From the cell containing the given text, extract its center point as (X, Y) coordinate. 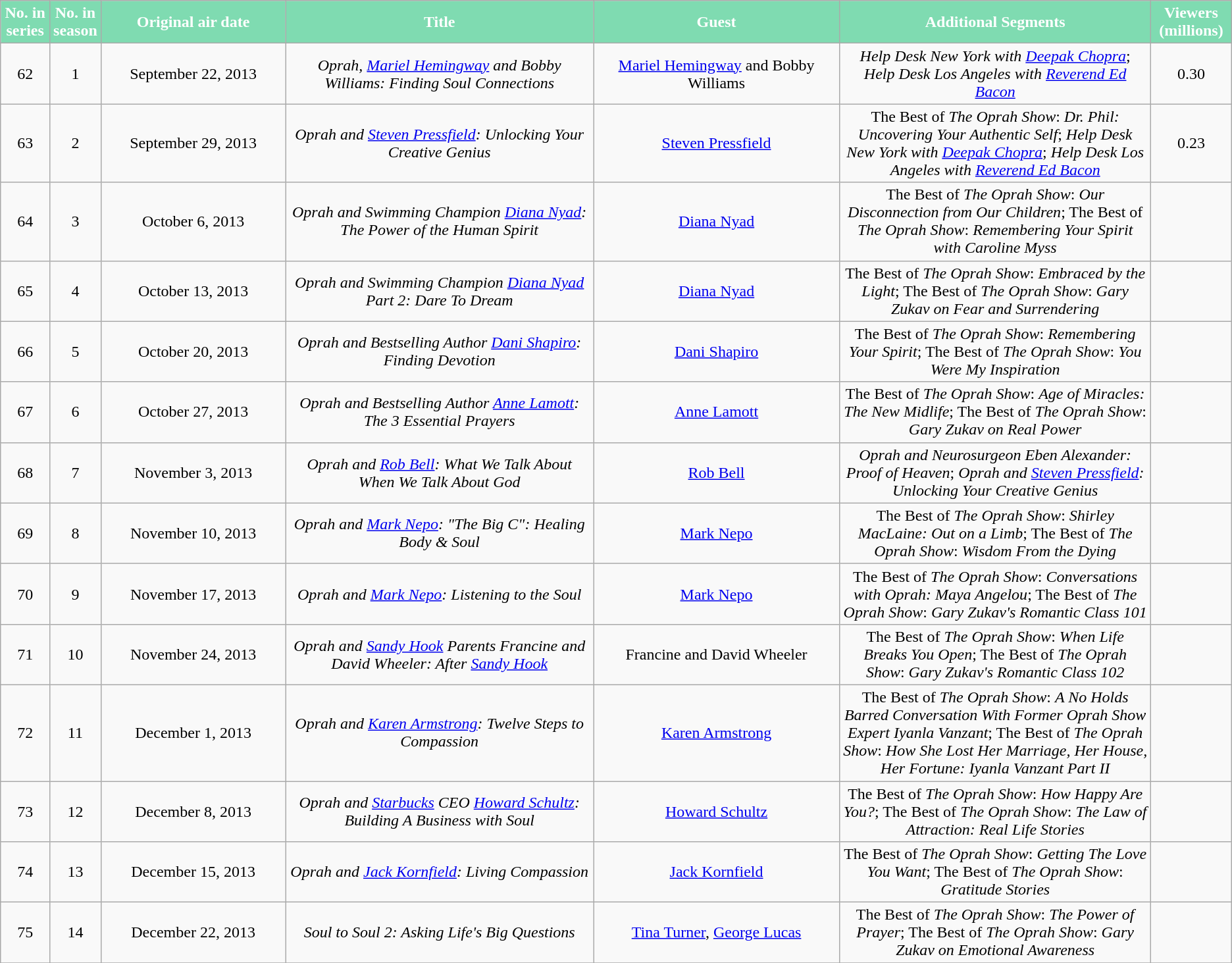
The Best of The Oprah Show: Embraced by the Light; The Best of The Oprah Show: Gary Zukav on Fear and Surrendering (995, 291)
Oprah and Bestselling Author Dani Shapiro: Finding Devotion (440, 351)
Oprah and Jack Kornfield: Living Compassion (440, 872)
Oprah and Sandy Hook Parents Francine and David Wheeler: After Sandy Hook (440, 654)
Francine and David Wheeler (717, 654)
65 (25, 291)
66 (25, 351)
December 8, 2013 (193, 811)
Oprah and Rob Bell: What We Talk About When We Talk About God (440, 473)
74 (25, 872)
Oprah and Steven Pressfield: Unlocking Your Creative Genius (440, 143)
14 (76, 933)
8 (76, 533)
Mariel Hemingway and Bobby Williams (717, 74)
The Best of The Oprah Show: Our Disconnection from Our Children; The Best of The Oprah Show: Remembering Your Spirit with Caroline Myss (995, 221)
0.30 (1191, 74)
Guest (717, 22)
Title (440, 22)
October 6, 2013 (193, 221)
The Best of The Oprah Show: The Power of Prayer; The Best of The Oprah Show: Gary Zukav on Emotional Awareness (995, 933)
67 (25, 412)
September 29, 2013 (193, 143)
December 15, 2013 (193, 872)
Rob Bell (717, 473)
The Best of The Oprah Show: Getting The Love You Want; The Best of The Oprah Show: Gratitude Stories (995, 872)
September 22, 2013 (193, 74)
No. inseason (76, 22)
October 13, 2013 (193, 291)
December 22, 2013 (193, 933)
The Best of The Oprah Show: Conversations with Oprah: Maya Angelou; The Best of The Oprah Show: Gary Zukav's Romantic Class 101 (995, 594)
Dani Shapiro (717, 351)
64 (25, 221)
2 (76, 143)
Additional Segments (995, 22)
November 10, 2013 (193, 533)
Oprah and Mark Nepo: Listening to the Soul (440, 594)
Jack Kornfield (717, 872)
Steven Pressfield (717, 143)
Anne Lamott (717, 412)
The Best of The Oprah Show: When Life Breaks You Open; The Best of The Oprah Show: Gary Zukav's Romantic Class 102 (995, 654)
The Best of The Oprah Show: Age of Miracles: The New Midlife; The Best of The Oprah Show: Gary Zukav on Real Power (995, 412)
The Best of The Oprah Show: Remembering Your Spirit; The Best of The Oprah Show: You Were My Inspiration (995, 351)
Oprah and Starbucks CEO Howard Schultz: Building A Business with Soul (440, 811)
November 24, 2013 (193, 654)
72 (25, 733)
Howard Schultz (717, 811)
The Best of The Oprah Show: How Happy Are You?; The Best of The Oprah Show: The Law of Attraction: Real Life Stories (995, 811)
November 3, 2013 (193, 473)
October 20, 2013 (193, 351)
75 (25, 933)
0.23 (1191, 143)
Oprah and Swimming Champion Diana Nyad Part 2: Dare To Dream (440, 291)
Oprah, Mariel Hemingway and Bobby Williams: Finding Soul Connections (440, 74)
Help Desk New York with Deepak Chopra; Help Desk Los Angeles with Reverend Ed Bacon (995, 74)
1 (76, 74)
Oprah and Swimming Champion Diana Nyad: The Power of the Human Spirit (440, 221)
Original air date (193, 22)
Oprah and Neurosurgeon Eben Alexander: Proof of Heaven; Oprah and Steven Pressfield: Unlocking Your Creative Genius (995, 473)
71 (25, 654)
9 (76, 594)
Tina Turner, George Lucas (717, 933)
10 (76, 654)
13 (76, 872)
Karen Armstrong (717, 733)
70 (25, 594)
Oprah and Karen Armstrong: Twelve Steps to Compassion (440, 733)
November 17, 2013 (193, 594)
4 (76, 291)
62 (25, 74)
6 (76, 412)
The Best of The Oprah Show: Shirley MacLaine: Out on a Limb; The Best of The Oprah Show: Wisdom From the Dying (995, 533)
Oprah and Mark Nepo: "The Big C": Healing Body & Soul (440, 533)
Viewers (millions) (1191, 22)
Soul to Soul 2: Asking Life's Big Questions (440, 933)
11 (76, 733)
12 (76, 811)
October 27, 2013 (193, 412)
5 (76, 351)
3 (76, 221)
No. inseries (25, 22)
73 (25, 811)
December 1, 2013 (193, 733)
Oprah and Bestselling Author Anne Lamott: The 3 Essential Prayers (440, 412)
69 (25, 533)
68 (25, 473)
63 (25, 143)
7 (76, 473)
